From the cell containing the given text, extract its center point as [x, y] coordinate. 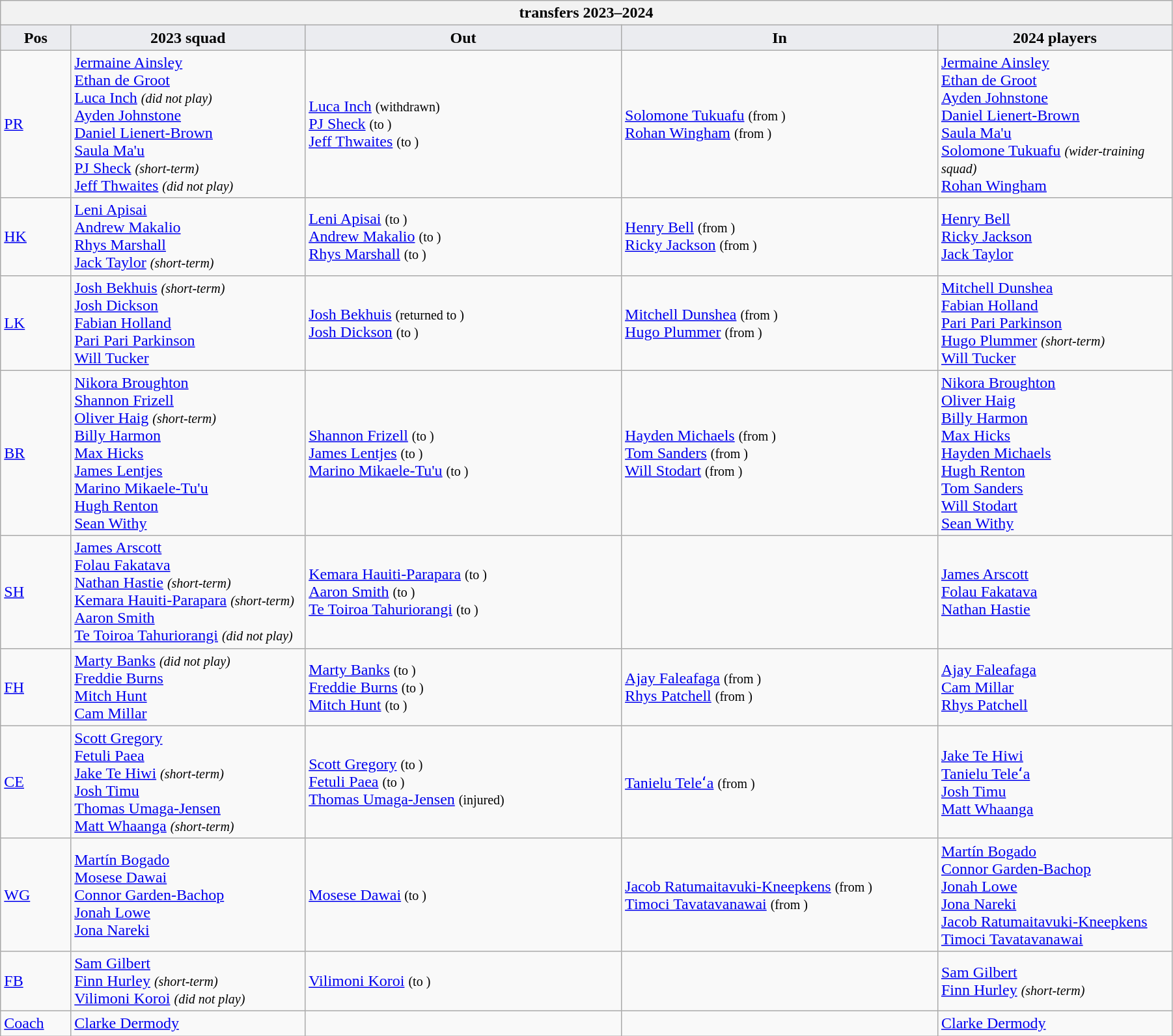
James Arscott Folau Fakatava Nathan Hastie [1055, 592]
Coach [36, 1023]
Martín Bogado Connor Garden-Bachop Jonah Lowe Jona Nareki Jacob Ratumaitavuki-Kneepkens Timoci Tavatavanawai [1055, 894]
Jake Te Hiwi Tanielu Teleʻa Josh Timu Matt Whaanga [1055, 782]
FH [36, 687]
Out [463, 38]
CE [36, 782]
Hayden Michaels (from ) Tom Sanders (from ) Will Stodart (from ) [780, 453]
2023 squad [188, 38]
Sam Gilbert Finn Hurley (short-term) [1055, 981]
Pos [36, 38]
HK [36, 237]
Kemara Hauiti-Parapara (to ) Aaron Smith (to ) Te Toiroa Tahuriorangi (to ) [463, 592]
WG [36, 894]
Marty Banks (to ) Freddie Burns (to ) Mitch Hunt (to ) [463, 687]
Nikora Broughton Shannon Frizell Oliver Haig (short-term) Billy Harmon Max Hicks James Lentjes Marino Mikaele-Tu'u Hugh Renton Sean Withy [188, 453]
Leni Apisai Andrew Makalio Rhys Marshall Jack Taylor (short-term) [188, 237]
Mosese Dawai (to ) [463, 894]
Ajay Faleafaga Cam Millar Rhys Patchell [1055, 687]
Luca Inch (withdrawn) PJ Sheck (to ) Jeff Thwaites (to ) [463, 124]
LK [36, 323]
SH [36, 592]
Mitchell Dunshea Fabian Holland Pari Pari Parkinson Hugo Plummer (short-term) Will Tucker [1055, 323]
Henry Bell Ricky Jackson Jack Taylor [1055, 237]
FB [36, 981]
Leni Apisai (to ) Andrew Makalio (to ) Rhys Marshall (to ) [463, 237]
Josh Bekhuis (short-term) Josh Dickson Fabian Holland Pari Pari Parkinson Will Tucker [188, 323]
Sam Gilbert Finn Hurley (short-term) Vilimoni Koroi (did not play) [188, 981]
Henry Bell (from ) Ricky Jackson (from ) [780, 237]
Jacob Ratumaitavuki-Kneepkens (from ) Timoci Tavatavanawai (from ) [780, 894]
Vilimoni Koroi (to ) [463, 981]
Scott Gregory (to ) Fetuli Paea (to ) Thomas Umaga-Jensen (injured) [463, 782]
Jermaine Ainsley Ethan de Groot Ayden Johnstone Daniel Lienert-Brown Saula Ma'u Solomone Tukuafu (wider-training squad) Rohan Wingham [1055, 124]
Ajay Faleafaga (from ) Rhys Patchell (from ) [780, 687]
James Arscott Folau Fakatava Nathan Hastie (short-term) Kemara Hauiti-Parapara (short-term) Aaron Smith Te Toiroa Tahuriorangi (did not play) [188, 592]
BR [36, 453]
PR [36, 124]
Shannon Frizell (to ) James Lentjes (to ) Marino Mikaele-Tu'u (to ) [463, 453]
Martín Bogado Mosese Dawai Connor Garden-Bachop Jonah Lowe Jona Nareki [188, 894]
2024 players [1055, 38]
transfers 2023–2024 [586, 13]
Scott Gregory Fetuli Paea Jake Te Hiwi (short-term) Josh Timu Thomas Umaga-Jensen Matt Whaanga (short-term) [188, 782]
Solomone Tukuafu (from ) Rohan Wingham (from ) [780, 124]
Nikora Broughton Oliver Haig Billy Harmon Max Hicks Hayden Michaels Hugh Renton Tom Sanders Will Stodart Sean Withy [1055, 453]
Tanielu Teleʻa (from ) [780, 782]
Marty Banks (did not play) Freddie Burns Mitch Hunt Cam Millar [188, 687]
In [780, 38]
Josh Bekhuis (returned to ) Josh Dickson (to ) [463, 323]
Mitchell Dunshea (from ) Hugo Plummer (from ) [780, 323]
